From the cell containing the given text, extract its center point as [x, y] coordinate. 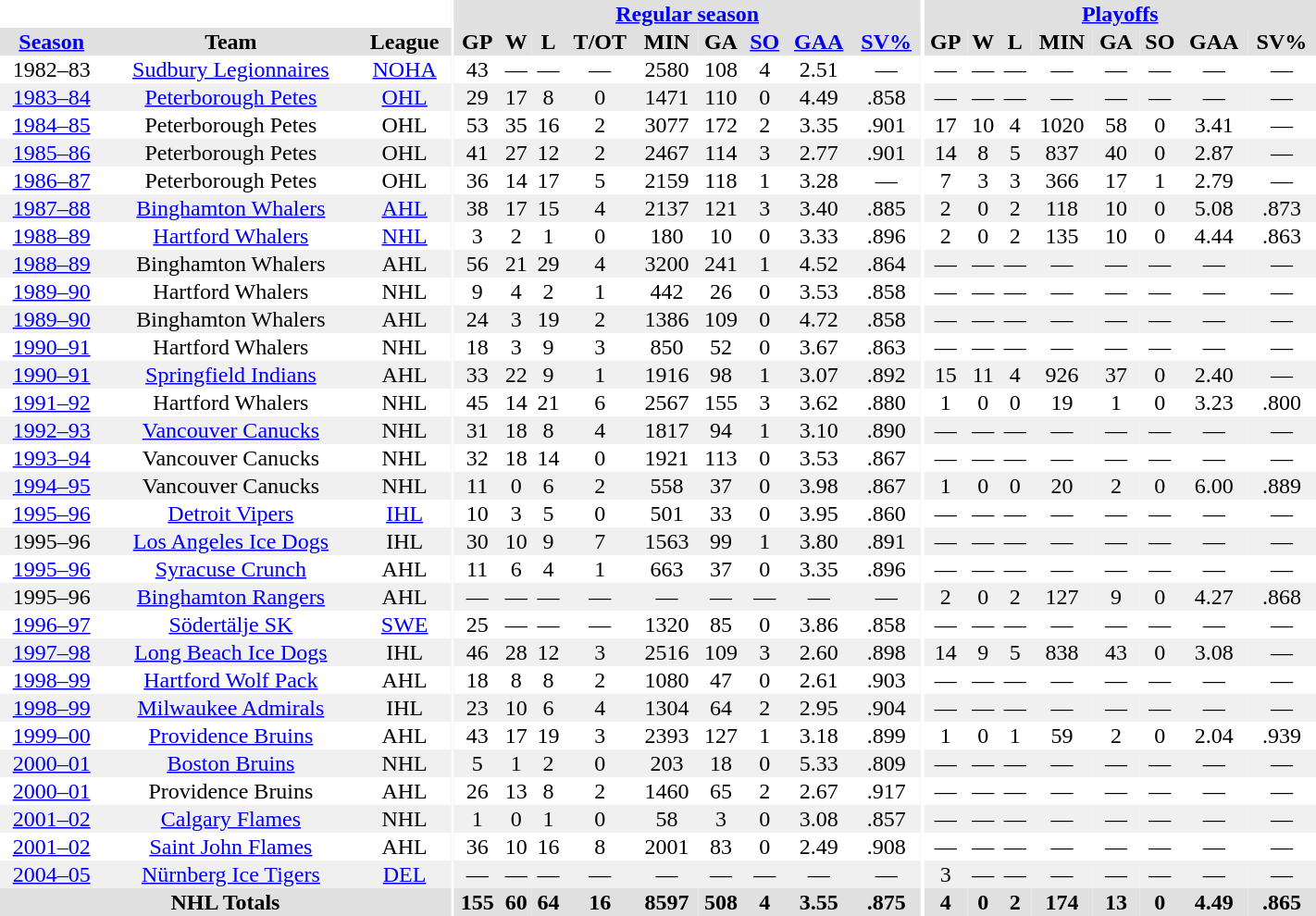
85 [721, 625]
32 [478, 458]
.939 [1282, 736]
League [403, 42]
114 [721, 153]
.904 [887, 708]
27 [516, 153]
3.28 [819, 180]
Calgary Flames [230, 819]
Sudbury Legionnaires [230, 69]
1984–85 [52, 125]
40 [1116, 153]
2.87 [1214, 153]
31 [478, 430]
121 [721, 208]
8597 [666, 902]
6.00 [1214, 486]
2.49 [819, 847]
60 [516, 902]
.908 [887, 847]
838 [1062, 652]
Season [52, 42]
Milwaukee Admirals [230, 708]
1386 [666, 319]
3.67 [819, 347]
501 [666, 514]
2004–05 [52, 874]
1993–94 [52, 458]
.889 [1282, 486]
Team [230, 42]
94 [721, 430]
41 [478, 153]
2.95 [819, 708]
59 [1062, 736]
3.62 [819, 402]
.903 [887, 680]
1460 [666, 791]
.917 [887, 791]
3077 [666, 125]
174 [1062, 902]
Long Beach Ice Dogs [230, 652]
4.27 [1214, 597]
508 [721, 902]
4.72 [819, 319]
Syracuse Crunch [230, 569]
3.95 [819, 514]
99 [721, 541]
2.77 [819, 153]
Detroit Vipers [230, 514]
5.08 [1214, 208]
366 [1062, 180]
2.79 [1214, 180]
.800 [1282, 402]
837 [1062, 153]
.868 [1282, 597]
1080 [666, 680]
30 [478, 541]
850 [666, 347]
3.18 [819, 736]
2.04 [1214, 736]
1994–95 [52, 486]
53 [478, 125]
1304 [666, 708]
2137 [666, 208]
28 [516, 652]
1996–97 [52, 625]
3.41 [1214, 125]
98 [721, 375]
3200 [666, 264]
24 [478, 319]
3.98 [819, 486]
442 [666, 291]
663 [666, 569]
1997–98 [52, 652]
1020 [1062, 125]
52 [721, 347]
38 [478, 208]
Springfield Indians [230, 375]
1817 [666, 430]
.873 [1282, 208]
Hartford Wolf Pack [230, 680]
.885 [887, 208]
22 [516, 375]
NOHA [403, 69]
.898 [887, 652]
Södertälje SK [230, 625]
1983–84 [52, 97]
.860 [887, 514]
Playoffs [1120, 14]
2.67 [819, 791]
108 [721, 69]
1921 [666, 458]
1991–92 [52, 402]
.865 [1282, 902]
.857 [887, 819]
Regular season [688, 14]
2.40 [1214, 375]
1563 [666, 541]
241 [721, 264]
113 [721, 458]
.890 [887, 430]
.891 [887, 541]
2.61 [819, 680]
2567 [666, 402]
2393 [666, 736]
46 [478, 652]
23 [478, 708]
1916 [666, 375]
4.52 [819, 264]
3.55 [819, 902]
3.33 [819, 236]
47 [721, 680]
1992–93 [52, 430]
135 [1062, 236]
2.60 [819, 652]
DEL [403, 874]
2.51 [819, 69]
3.86 [819, 625]
1985–86 [52, 153]
110 [721, 97]
.875 [887, 902]
25 [478, 625]
.880 [887, 402]
558 [666, 486]
1982–83 [52, 69]
Los Angeles Ice Dogs [230, 541]
2001 [666, 847]
.809 [887, 763]
926 [1062, 375]
2467 [666, 153]
.899 [887, 736]
65 [721, 791]
3.80 [819, 541]
35 [516, 125]
180 [666, 236]
3.23 [1214, 402]
3.10 [819, 430]
Boston Bruins [230, 763]
172 [721, 125]
Nürnberg Ice Tigers [230, 874]
.892 [887, 375]
83 [721, 847]
45 [478, 402]
203 [666, 763]
Saint John Flames [230, 847]
3.40 [819, 208]
3.07 [819, 375]
1471 [666, 97]
20 [1062, 486]
1986–87 [52, 180]
2516 [666, 652]
2159 [666, 180]
1999–00 [52, 736]
1987–88 [52, 208]
.864 [887, 264]
4.44 [1214, 236]
SWE [403, 625]
Binghamton Rangers [230, 597]
56 [478, 264]
NHL Totals [226, 902]
1320 [666, 625]
2580 [666, 69]
5.33 [819, 763]
T/OT [600, 42]
